Locate the cell with the specified text and output its [x, y] center coordinate. 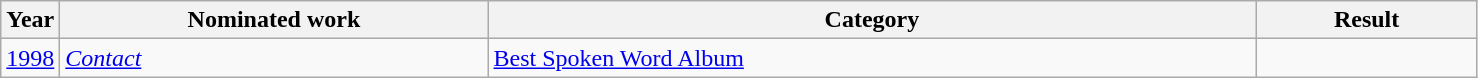
Category [872, 20]
Nominated work [274, 20]
1998 [30, 58]
Result [1366, 20]
Year [30, 20]
Best Spoken Word Album [872, 58]
Contact [274, 58]
